For the text-containing cell, return its midpoint in (X, Y) coordinate format. 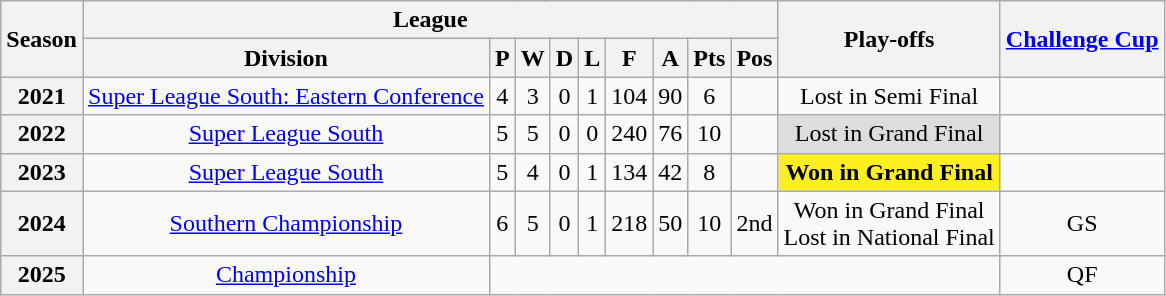
3 (532, 96)
Play-offs (889, 39)
134 (630, 172)
Pts (710, 58)
Won in Grand FinalLost in National Final (889, 224)
Southern Championship (286, 224)
2022 (42, 134)
76 (670, 134)
GS (1082, 224)
Lost in Semi Final (889, 96)
W (532, 58)
42 (670, 172)
League (430, 20)
2024 (42, 224)
Division (286, 58)
2021 (42, 96)
2023 (42, 172)
218 (630, 224)
QF (1082, 275)
Super League South: Eastern Conference (286, 96)
D (564, 58)
8 (710, 172)
90 (670, 96)
Won in Grand Final (889, 172)
P (502, 58)
Lost in Grand Final (889, 134)
Championship (286, 275)
F (630, 58)
2025 (42, 275)
104 (630, 96)
50 (670, 224)
Challenge Cup (1082, 39)
2nd (754, 224)
A (670, 58)
Season (42, 39)
Pos (754, 58)
L (592, 58)
240 (630, 134)
